Capture the cell that displays the provided text and extract its [X, Y] central coordinate. 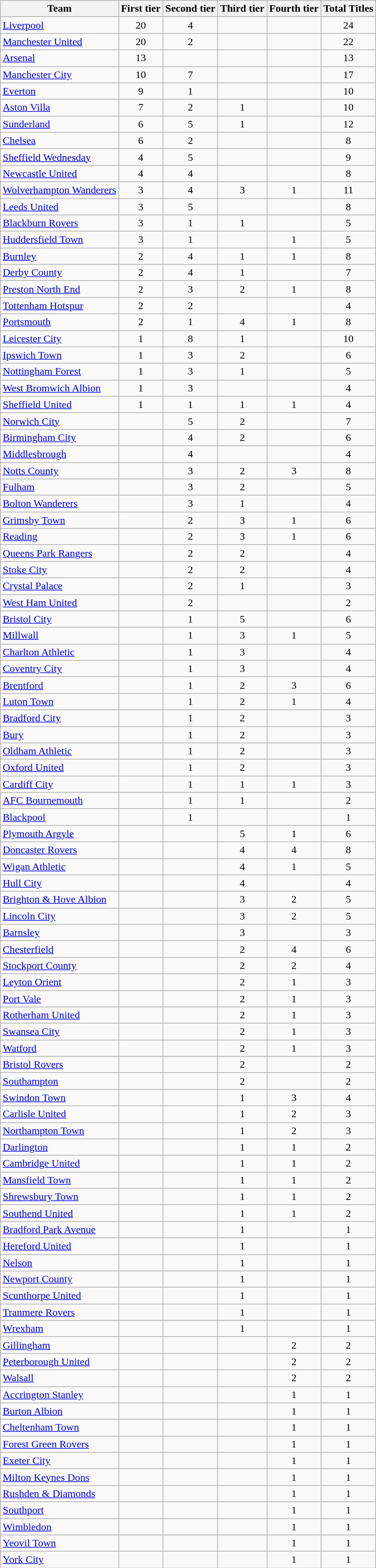
Accrington Stanley [60, 1395]
Fulham [60, 487]
York City [60, 1560]
Oldham Athletic [60, 751]
Leyton Orient [60, 982]
Southampton [60, 1081]
Tranmere Rovers [60, 1312]
Stockport County [60, 965]
Huddersfield Town [60, 240]
Carlisle United [60, 1114]
Milton Keynes Dons [60, 1477]
Crystal Palace [60, 586]
Shrewsbury Town [60, 1196]
Middlesbrough [60, 454]
AFC Bournemouth [60, 801]
Cardiff City [60, 784]
Coventry City [60, 668]
Blackpool [60, 817]
22 [348, 42]
Chesterfield [60, 949]
Nottingham Forest [60, 372]
First tier [141, 9]
Arsenal [60, 58]
Birmingham City [60, 437]
Burton Albion [60, 1411]
Darlington [60, 1147]
Total Titles [348, 9]
Stoke City [60, 570]
Forest Green Rovers [60, 1444]
Yeovil Town [60, 1543]
Southport [60, 1510]
Wolverhampton Wanderers [60, 190]
Charlton Athletic [60, 652]
Ipswich Town [60, 355]
Luton Town [60, 701]
Bury [60, 735]
Third tier [242, 9]
Sheffield United [60, 404]
Barnsley [60, 932]
Cheltenham Town [60, 1428]
West Ham United [60, 603]
Bolton Wanderers [60, 504]
Oxford United [60, 768]
Swansea City [60, 1032]
Hereford United [60, 1246]
17 [348, 75]
11 [348, 190]
Bradford Park Avenue [60, 1229]
Northampton Town [60, 1131]
Manchester United [60, 42]
Millwall [60, 636]
Queens Park Rangers [60, 553]
Blackburn Rovers [60, 223]
Leicester City [60, 339]
Wrexham [60, 1329]
Bristol Rovers [60, 1065]
Doncaster Rovers [60, 850]
Brighton & Hove Albion [60, 900]
Everton [60, 91]
Fourth tier [294, 9]
Tottenham Hotspur [60, 306]
Scunthorpe United [60, 1296]
Rushden & Diamonds [60, 1493]
Wigan Athletic [60, 867]
Watford [60, 1048]
24 [348, 25]
Portsmouth [60, 322]
Walsall [60, 1378]
Cambridge United [60, 1164]
Liverpool [60, 25]
West Bromwich Albion [60, 388]
Mansfield Town [60, 1180]
Port Vale [60, 998]
Manchester City [60, 75]
Bristol City [60, 619]
Leeds United [60, 207]
Team [60, 9]
Plymouth Argyle [60, 834]
Exeter City [60, 1460]
Gillingham [60, 1345]
Preston North End [60, 289]
Swindon Town [60, 1098]
Brentford [60, 685]
12 [348, 124]
Hull City [60, 883]
Reading [60, 537]
Derby County [60, 273]
Aston Villa [60, 108]
Bradford City [60, 718]
Chelsea [60, 140]
Rotherham United [60, 1015]
Peterborough United [60, 1362]
Notts County [60, 470]
Grimsby Town [60, 520]
Sunderland [60, 124]
Wimbledon [60, 1526]
Second tier [190, 9]
Newport County [60, 1279]
Burnley [60, 256]
Sheffield Wednesday [60, 157]
Southend United [60, 1213]
Nelson [60, 1263]
Lincoln City [60, 916]
Newcastle United [60, 173]
Norwich City [60, 421]
